Output the (X, Y) coordinate of the center of the cell containing the given text.  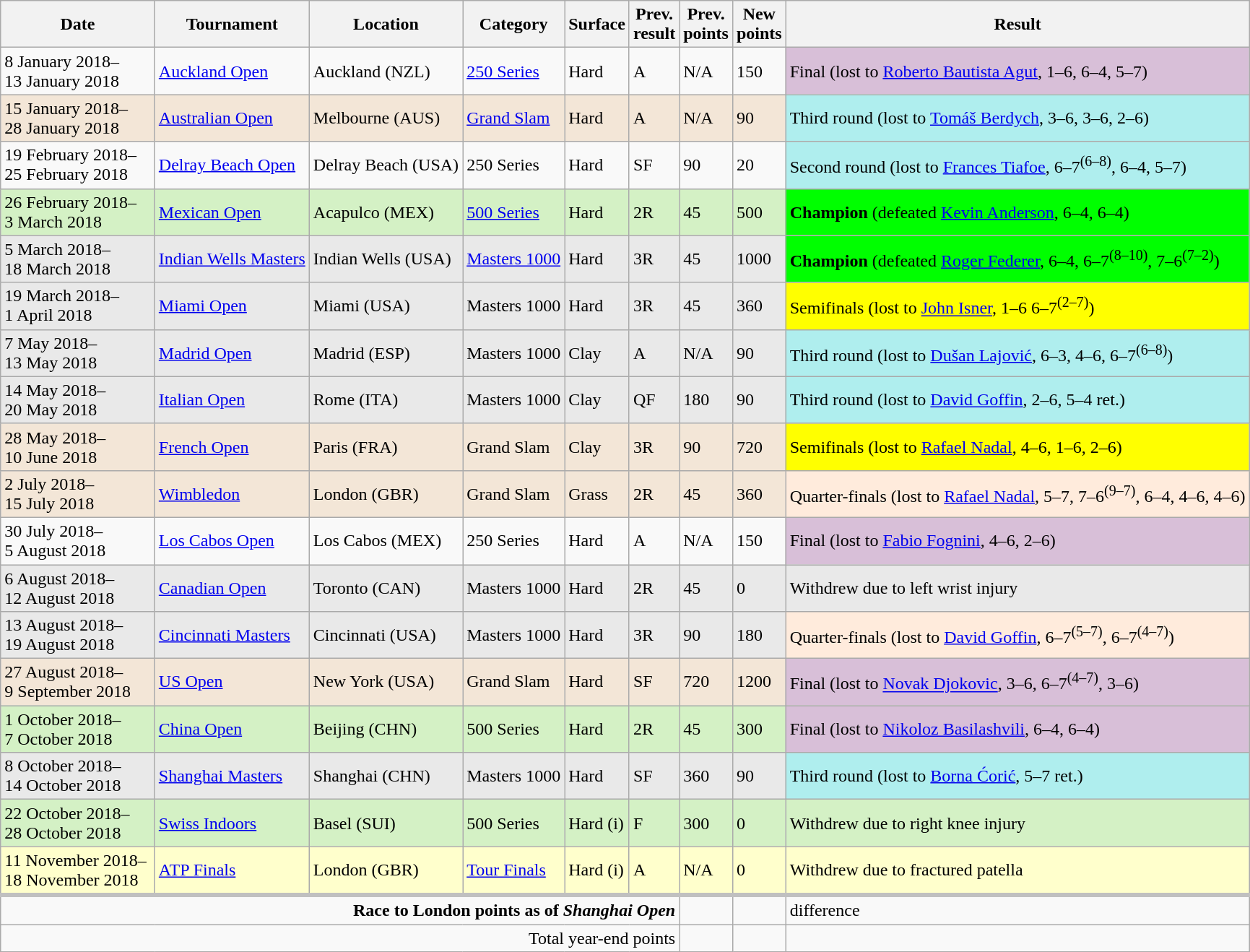
1 October 2018–7 October 2018 (78, 730)
Beijing (CHN) (386, 730)
Los Cabos Open (232, 540)
Category (514, 25)
Third round (lost to Dušan Lajović, 6–3, 4–6, 6–7(6–8)) (1017, 352)
Final (lost to Fabio Fognini, 4–6, 2–6) (1017, 540)
Withdrew due to fractured patella (1017, 871)
F (654, 823)
Canadian Open (232, 588)
Basel (SUI) (386, 823)
Melbourne (AUS) (386, 118)
Second round (lost to Frances Tiafoe, 6–7(6–8), 6–4, 5–7) (1017, 165)
Third round (lost to Tomáš Berdych, 3–6, 3–6, 2–6) (1017, 118)
Withdrew due to left wrist injury (1017, 588)
Mexican Open (232, 212)
Location (386, 25)
14 May 2018– 20 May 2018 (78, 400)
Prev.result (654, 25)
Rome (ITA) (386, 400)
11 November 2018–18 November 2018 (78, 871)
1200 (759, 682)
Australian Open (232, 118)
Grass (597, 494)
Semifinals (lost to John Isner, 1–6 6–7(2–7)) (1017, 306)
20 (759, 165)
China Open (232, 730)
28 May 2018–10 June 2018 (78, 446)
French Open (232, 446)
Withdrew due to right knee injury (1017, 823)
Champion (defeated Roger Federer, 6–4, 6–7(8–10), 7–6(7–2)) (1017, 259)
Final (lost to Nikoloz Basilashvili, 6–4, 6–4) (1017, 730)
Italian Open (232, 400)
Semifinals (lost to Rafael Nadal, 4–6, 1–6, 2–6) (1017, 446)
Tour Finals (514, 871)
Tournament (232, 25)
Wimbledon (232, 494)
Delray Beach Open (232, 165)
Madrid (ESP) (386, 352)
19 March 2018–1 April 2018 (78, 306)
7 May 2018– 13 May 2018 (78, 352)
Miami Open (232, 306)
Newpoints (759, 25)
5 March 2018–18 March 2018 (78, 259)
US Open (232, 682)
Madrid Open (232, 352)
New York (USA) (386, 682)
Auckland (NZL) (386, 71)
27 August 2018–9 September 2018 (78, 682)
difference (1017, 909)
13 August 2018–19 August 2018 (78, 636)
22 October 2018–28 October 2018 (78, 823)
30 July 2018–5 August 2018 (78, 540)
15 January 2018–28 January 2018 (78, 118)
Acapulco (MEX) (386, 212)
Shanghai (CHN) (386, 776)
Paris (FRA) (386, 446)
Final (lost to Roberto Bautista Agut, 1–6, 6–4, 5–7) (1017, 71)
Date (78, 25)
Miami (USA) (386, 306)
Prev.points (706, 25)
Third round (lost to David Goffin, 2–6, 5–4 ret.) (1017, 400)
Total year-end points (340, 938)
Auckland Open (232, 71)
2 July 2018–15 July 2018 (78, 494)
Third round (lost to Borna Ćorić, 5–7 ret.) (1017, 776)
Indian Wells (USA) (386, 259)
Cincinnati Masters (232, 636)
Indian Wells Masters (232, 259)
QF (654, 400)
Los Cabos (MEX) (386, 540)
500 (759, 212)
1000 (759, 259)
Quarter-finals (lost to Rafael Nadal, 5–7, 7–6(9–7), 6–4, 4–6, 4–6) (1017, 494)
Surface (597, 25)
Race to London points as of Shanghai Open (340, 909)
8 January 2018–13 January 2018 (78, 71)
Result (1017, 25)
Champion (defeated Kevin Anderson, 6–4, 6–4) (1017, 212)
8 October 2018–14 October 2018 (78, 776)
Toronto (CAN) (386, 588)
Shanghai Masters (232, 776)
Delray Beach (USA) (386, 165)
19 February 2018–25 February 2018 (78, 165)
Swiss Indoors (232, 823)
6 August 2018–12 August 2018 (78, 588)
ATP Finals (232, 871)
26 February 2018–3 March 2018 (78, 212)
Quarter-finals (lost to David Goffin, 6–7(5–7), 6–7(4–7)) (1017, 636)
Cincinnati (USA) (386, 636)
Final (lost to Novak Djokovic, 3–6, 6–7(4–7), 3–6) (1017, 682)
